Scan for the cell matching the given text and deliver its [X, Y] coordinate at center. 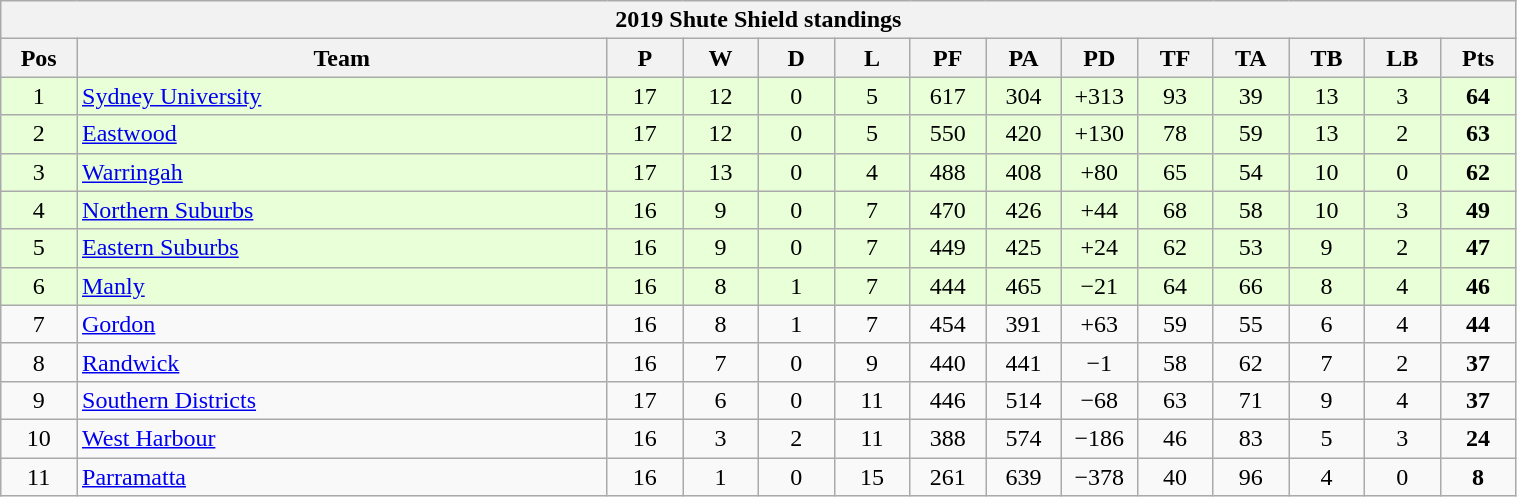
465 [1024, 286]
470 [948, 210]
78 [1175, 134]
2019 Shute Shield standings [758, 20]
Pos [39, 58]
Northern Suburbs [341, 210]
55 [1251, 324]
44 [1478, 324]
−68 [1099, 400]
449 [948, 248]
514 [1024, 400]
617 [948, 96]
D [796, 58]
Team [341, 58]
+63 [1099, 324]
Southern Districts [341, 400]
40 [1175, 477]
24 [1478, 438]
53 [1251, 248]
+44 [1099, 210]
TA [1251, 58]
39 [1251, 96]
Manly [341, 286]
Randwick [341, 362]
54 [1251, 172]
+24 [1099, 248]
W [721, 58]
388 [948, 438]
83 [1251, 438]
TF [1175, 58]
PF [948, 58]
96 [1251, 477]
PD [1099, 58]
West Harbour [341, 438]
Gordon [341, 324]
65 [1175, 172]
Eastwood [341, 134]
P [645, 58]
408 [1024, 172]
−21 [1099, 286]
−1 [1099, 362]
15 [872, 477]
Warringah [341, 172]
574 [1024, 438]
420 [1024, 134]
TB [1327, 58]
LB [1402, 58]
550 [948, 134]
Eastern Suburbs [341, 248]
391 [1024, 324]
PA [1024, 58]
+313 [1099, 96]
454 [948, 324]
+80 [1099, 172]
Pts [1478, 58]
304 [1024, 96]
261 [948, 477]
66 [1251, 286]
440 [948, 362]
Parramatta [341, 477]
49 [1478, 210]
L [872, 58]
−378 [1099, 477]
425 [1024, 248]
93 [1175, 96]
71 [1251, 400]
Sydney University [341, 96]
68 [1175, 210]
639 [1024, 477]
446 [948, 400]
488 [948, 172]
47 [1478, 248]
426 [1024, 210]
441 [1024, 362]
+130 [1099, 134]
444 [948, 286]
−186 [1099, 438]
